From the cell containing the given text, extract its center point as [X, Y] coordinate. 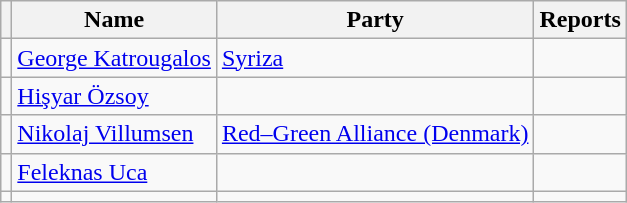
Red–Green Alliance (Denmark) [375, 134]
Feleknas Uca [114, 172]
Party [375, 20]
George Katrougalos [114, 58]
Name [114, 20]
Syriza [375, 58]
Hişyar Özsoy [114, 96]
Reports [580, 20]
Nikolaj Villumsen [114, 134]
